Find where the given text appears and provide that cell's center as (x, y) coordinate. 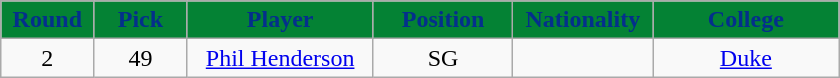
Position (443, 20)
Round (48, 20)
SG (443, 58)
College (746, 20)
Nationality (583, 20)
Pick (140, 20)
Phil Henderson (280, 58)
49 (140, 58)
2 (48, 58)
Duke (746, 58)
Player (280, 20)
